Detect which cell encompasses the target text, then output its [x, y] center coordinate. 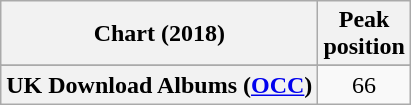
66 [364, 85]
Chart (2018) [160, 34]
UK Download Albums (OCC) [160, 85]
Peak position [364, 34]
